Return (x, y) of the center of cell containing provided text 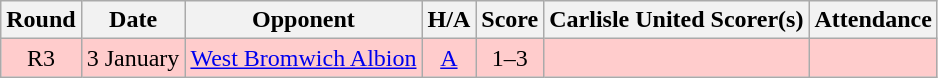
A (449, 58)
H/A (449, 20)
Opponent (304, 20)
1–3 (510, 58)
R3 (41, 58)
Score (510, 20)
Carlisle United Scorer(s) (676, 20)
3 January (133, 58)
West Bromwich Albion (304, 58)
Date (133, 20)
Round (41, 20)
Attendance (873, 20)
